Identify which cell holds the provided text, then report its (X, Y) central coordinate. 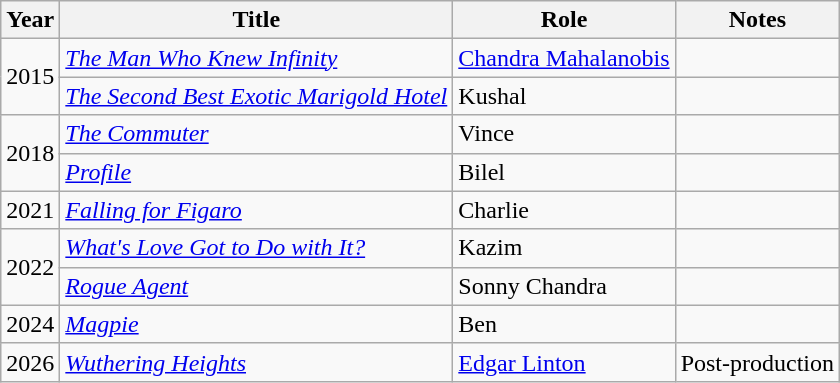
Charlie (564, 210)
The Commuter (256, 134)
Magpie (256, 324)
Profile (256, 172)
Sonny Chandra (564, 286)
Ben (564, 324)
2021 (30, 210)
2015 (30, 77)
The Man Who Knew Infinity (256, 58)
What's Love Got to Do with It? (256, 248)
2018 (30, 153)
Vince (564, 134)
Title (256, 20)
Falling for Figaro (256, 210)
2022 (30, 267)
Kazim (564, 248)
Kushal (564, 96)
2024 (30, 324)
Notes (757, 20)
2026 (30, 362)
Bilel (564, 172)
Chandra Mahalanobis (564, 58)
The Second Best Exotic Marigold Hotel (256, 96)
Wuthering Heights (256, 362)
Edgar Linton (564, 362)
Year (30, 20)
Rogue Agent (256, 286)
Role (564, 20)
Post-production (757, 362)
